Pinpoint the cell where the given text exists, returning its (x, y) midpoint coordinate. 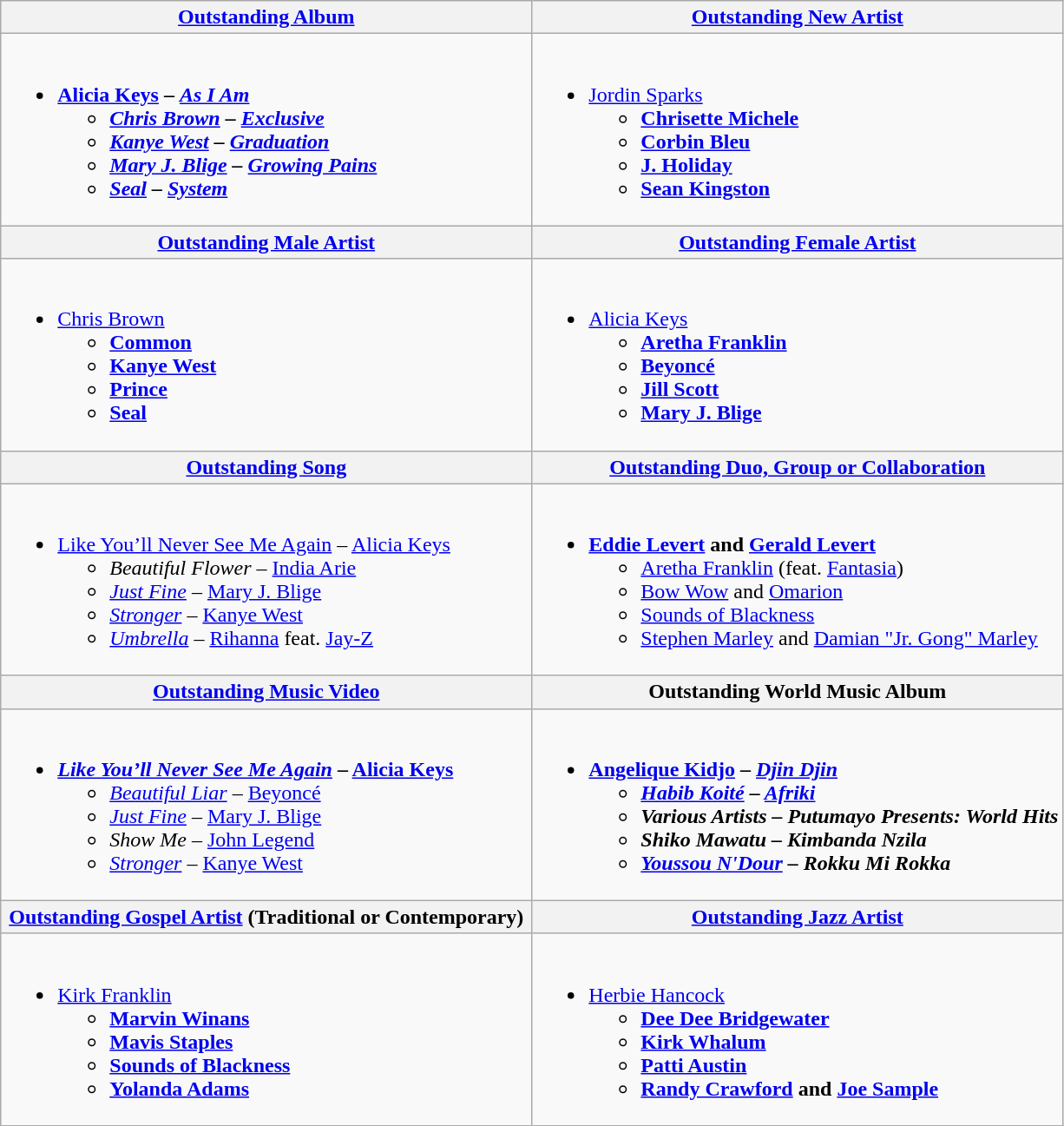
Like You’ll Never See Me Again – Alicia KeysBeautiful Liar – BeyoncéJust Fine – Mary J. BligeShow Me – John LegendStronger – Kanye West (266, 804)
Outstanding Gospel Artist (Traditional or Contemporary) (266, 917)
Outstanding Song (266, 467)
Like You’ll Never See Me Again – Alicia KeysBeautiful Flower – India ArieJust Fine – Mary J. BligeStronger – Kanye WestUmbrella – Rihanna feat. Jay-Z (266, 580)
Outstanding Duo, Group or Collaboration (798, 467)
Jordin SparksChrisette MicheleCorbin BleuJ. HolidaySean Kingston (798, 130)
Herbie HancockDee Dee BridgewaterKirk WhalumPatti AustinRandy Crawford and Joe Sample (798, 1030)
Outstanding New Artist (798, 17)
Outstanding Male Artist (266, 242)
Outstanding Album (266, 17)
Outstanding World Music Album (798, 692)
Eddie Levert and Gerald LevertAretha Franklin (feat. Fantasia)Bow Wow and OmarionSounds of BlacknessStephen Marley and Damian "Jr. Gong" Marley (798, 580)
Alicia Keys – As I AmChris Brown – ExclusiveKanye West – GraduationMary J. Blige – Growing PainsSeal – System (266, 130)
Outstanding Female Artist (798, 242)
Outstanding Music Video (266, 692)
Alicia KeysAretha FranklinBeyoncéJill ScottMary J. Blige (798, 354)
Chris BrownCommonKanye WestPrinceSeal (266, 354)
Outstanding Jazz Artist (798, 917)
Kirk FranklinMarvin WinansMavis StaplesSounds of BlacknessYolanda Adams (266, 1030)
